Determine the [x, y] coordinate at the center of the cell enclosing the given text.  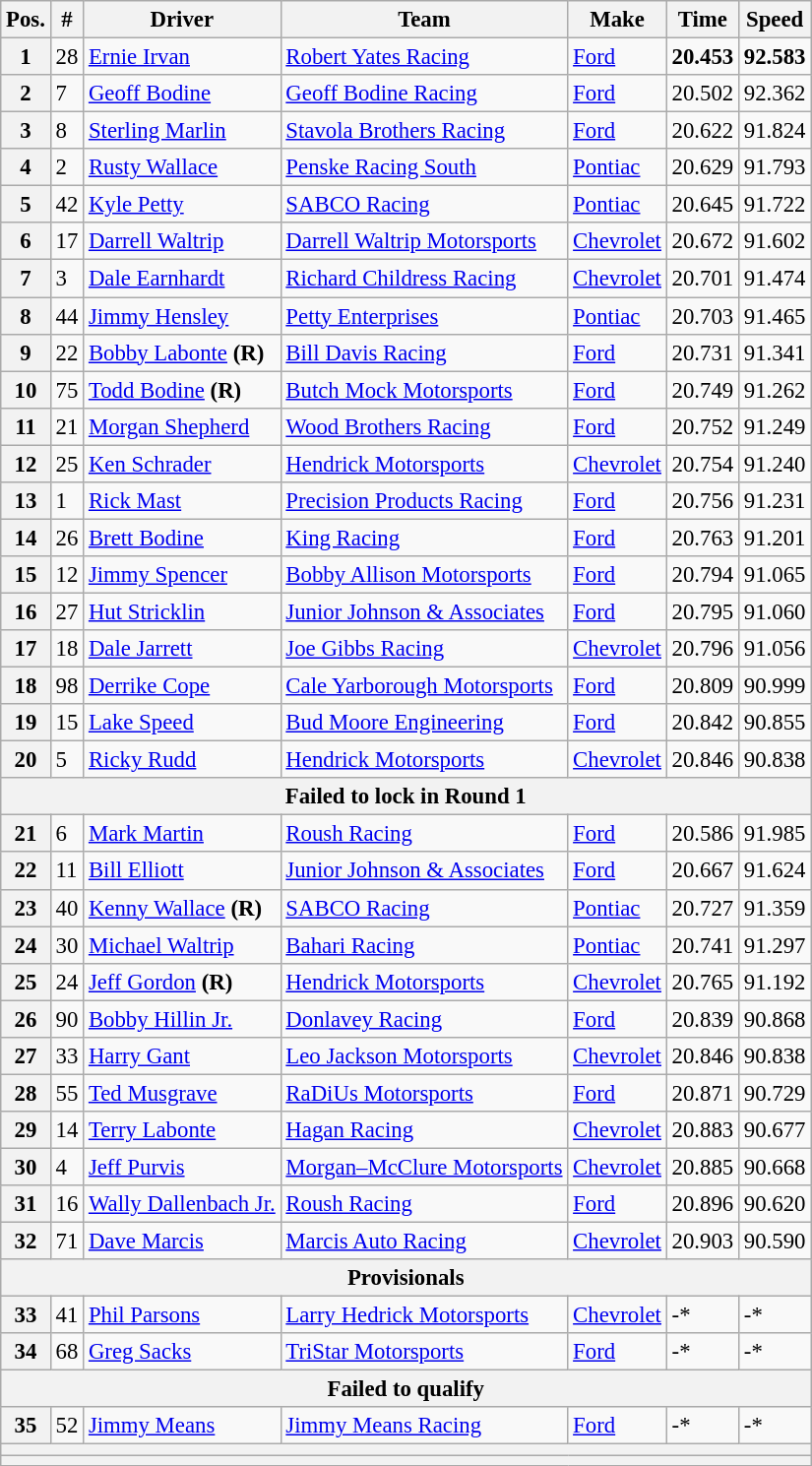
20.645 [703, 205]
Rusty Wallace [182, 167]
91.056 [774, 649]
20.839 [703, 1019]
20.701 [703, 279]
20.752 [703, 426]
13 [26, 501]
90 [67, 1019]
91.231 [774, 501]
20.502 [703, 94]
Brett Bodine [182, 538]
20.629 [703, 167]
91.341 [774, 352]
Dave Marcis [182, 1242]
31 [26, 1204]
Bill Davis Racing [424, 352]
Bobby Hillin Jr. [182, 1019]
Darrell Waltrip [182, 241]
91.192 [774, 982]
20.795 [703, 611]
Bud Moore Engineering [424, 723]
91.793 [774, 167]
Joe Gibbs Racing [424, 649]
Make [617, 20]
Geoff Bodine [182, 94]
Bahari Racing [424, 945]
91.985 [774, 834]
Geoff Bodine Racing [424, 94]
Stavola Brothers Racing [424, 131]
RaDiUs Motorsports [424, 1093]
91.722 [774, 205]
Ken Schrader [182, 464]
Marcis Auto Racing [424, 1242]
20.672 [703, 241]
19 [26, 723]
20.765 [703, 982]
TriStar Motorsports [424, 1352]
90.677 [774, 1130]
20.763 [703, 538]
20.809 [703, 686]
Morgan–McClure Motorsports [424, 1167]
20.754 [703, 464]
Time [703, 20]
Kyle Petty [182, 205]
Larry Hedrick Motorsports [424, 1315]
41 [67, 1315]
90.855 [774, 723]
42 [67, 205]
Ted Musgrave [182, 1093]
Dale Earnhardt [182, 279]
68 [67, 1352]
Jeff Purvis [182, 1167]
20.794 [703, 575]
Michael Waltrip [182, 945]
52 [67, 1427]
34 [26, 1352]
20.727 [703, 908]
20.896 [703, 1204]
Wood Brothers Racing [424, 426]
Mark Martin [182, 834]
Hagan Racing [424, 1130]
Greg Sacks [182, 1352]
20.741 [703, 945]
20.842 [703, 723]
Penske Racing South [424, 167]
20.903 [703, 1242]
Harry Gant [182, 1056]
91.060 [774, 611]
90.620 [774, 1204]
98 [67, 686]
Cale Yarborough Motorsports [424, 686]
20.703 [703, 316]
20.883 [703, 1130]
92.583 [774, 57]
Jimmy Spencer [182, 575]
23 [26, 908]
20.749 [703, 390]
Petty Enterprises [424, 316]
55 [67, 1093]
Ernie Irvan [182, 57]
75 [67, 390]
20.622 [703, 131]
10 [26, 390]
Jimmy Means Racing [424, 1427]
91.359 [774, 908]
Sterling Marlin [182, 131]
Terry Labonte [182, 1130]
91.201 [774, 538]
90.868 [774, 1019]
40 [67, 908]
Pos. [26, 20]
20.885 [703, 1167]
91.624 [774, 871]
Jimmy Means [182, 1427]
Bobby Labonte (R) [182, 352]
Ricky Rudd [182, 760]
Jimmy Hensley [182, 316]
Morgan Shepherd [182, 426]
Wally Dallenbach Jr. [182, 1204]
Robert Yates Racing [424, 57]
Team [424, 20]
91.065 [774, 575]
Richard Childress Racing [424, 279]
Phil Parsons [182, 1315]
9 [26, 352]
King Racing [424, 538]
Rick Mast [182, 501]
35 [26, 1427]
Butch Mock Motorsports [424, 390]
Lake Speed [182, 723]
20 [26, 760]
Jeff Gordon (R) [182, 982]
91.465 [774, 316]
Speed [774, 20]
Darrell Waltrip Motorsports [424, 241]
91.249 [774, 426]
20.871 [703, 1093]
# [67, 20]
91.824 [774, 131]
91.474 [774, 279]
32 [26, 1242]
29 [26, 1130]
Hut Stricklin [182, 611]
Derrike Cope [182, 686]
20.453 [703, 57]
Kenny Wallace (R) [182, 908]
Donlavey Racing [424, 1019]
Provisionals [406, 1278]
Dale Jarrett [182, 649]
91.297 [774, 945]
90.590 [774, 1242]
90.668 [774, 1167]
90.999 [774, 686]
20.796 [703, 649]
44 [67, 316]
91.240 [774, 464]
Leo Jackson Motorsports [424, 1056]
Precision Products Racing [424, 501]
20.586 [703, 834]
Todd Bodine (R) [182, 390]
20.667 [703, 871]
92.362 [774, 94]
20.731 [703, 352]
91.262 [774, 390]
Driver [182, 20]
91.602 [774, 241]
Failed to qualify [406, 1389]
Failed to lock in Round 1 [406, 797]
90.729 [774, 1093]
Bobby Allison Motorsports [424, 575]
71 [67, 1242]
20.756 [703, 501]
Bill Elliott [182, 871]
